Extract the (X, Y) coordinate from the center of the cell holding the provided text.  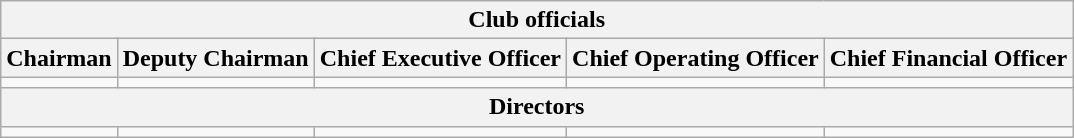
Chairman (59, 58)
Chief Financial Officer (948, 58)
Chief Executive Officer (440, 58)
Chief Operating Officer (696, 58)
Deputy Chairman (216, 58)
Club officials (537, 20)
Directors (537, 107)
